Provide the (X, Y) coordinate of the cell's center where the given text is located.  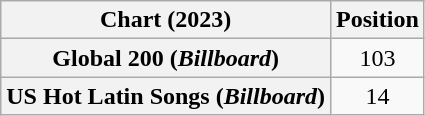
Position (378, 20)
103 (378, 58)
Chart (2023) (166, 20)
Global 200 (Billboard) (166, 58)
US Hot Latin Songs (Billboard) (166, 96)
14 (378, 96)
